Provide the [X, Y] coordinate of the cell's center where the given text is located.  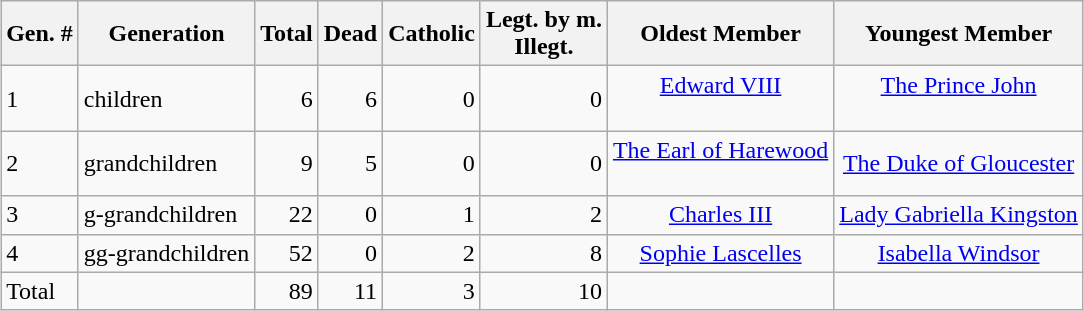
The Earl of Harewood [720, 164]
The Duke of Gloucester [959, 164]
9 [287, 164]
Gen. # [40, 34]
children [166, 98]
Generation [166, 34]
Oldest Member [720, 34]
Catholic [432, 34]
5 [350, 164]
Youngest Member [959, 34]
8 [544, 253]
22 [287, 215]
Legt. by m.Illegt. [544, 34]
grandchildren [166, 164]
Isabella Windsor [959, 253]
10 [544, 291]
11 [350, 291]
Lady Gabriella Kingston [959, 215]
gg-grandchildren [166, 253]
52 [287, 253]
The Prince John [959, 98]
Charles III [720, 215]
89 [287, 291]
Dead [350, 34]
Edward VIII [720, 98]
Sophie Lascelles [720, 253]
4 [40, 253]
g-grandchildren [166, 215]
